Find where the given text appears and provide that cell's center as (x, y) coordinate. 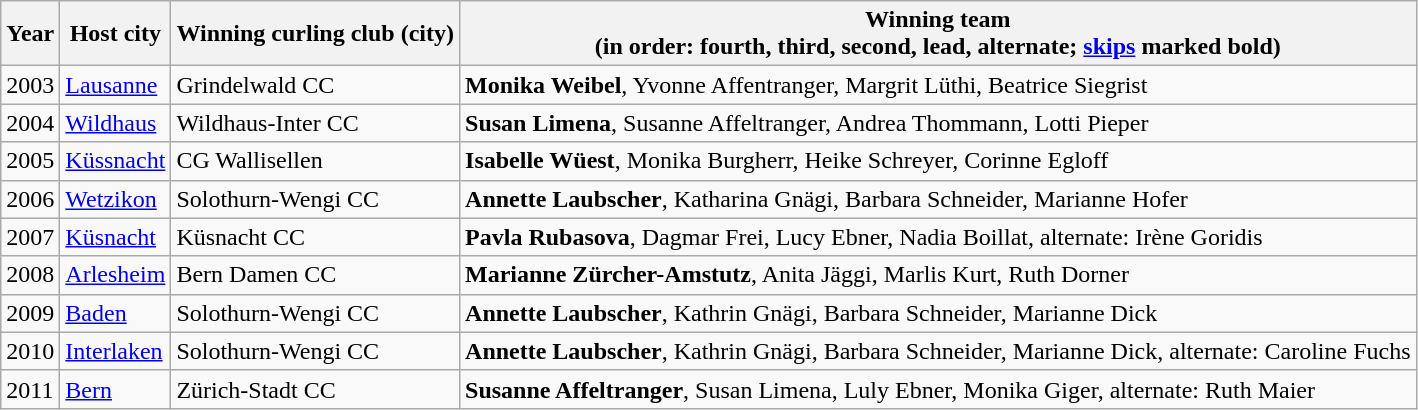
Susanne Affeltranger, Susan Limena, Luly Ebner, Monika Giger, alternate: Ruth Maier (938, 389)
Marianne Zürcher-Amstutz, Anita Jäggi, Marlis Kurt, Ruth Dorner (938, 275)
Pavla Rubasova, Dagmar Frei, Lucy Ebner, Nadia Boillat, alternate: Irène Goridis (938, 237)
Isabelle Wüest, Monika Burgherr, Heike Schreyer, Corinne Egloff (938, 161)
Lausanne (116, 85)
Interlaken (116, 351)
Host city (116, 34)
Winning team(in order: fourth, third, second, lead, alternate; skips marked bold) (938, 34)
Küssnacht (116, 161)
2005 (30, 161)
Annette Laubscher, Katharina Gnägi, Barbara Schneider, Marianne Hofer (938, 199)
Zürich-Stadt CC (316, 389)
2011 (30, 389)
Bern (116, 389)
2008 (30, 275)
2010 (30, 351)
Küsnacht CC (316, 237)
2003 (30, 85)
Annette Laubscher, Kathrin Gnägi, Barbara Schneider, Marianne Dick (938, 313)
2004 (30, 123)
Wildhaus-Inter CC (316, 123)
2007 (30, 237)
CG Wallisellen (316, 161)
2006 (30, 199)
Wetzikon (116, 199)
Wildhaus (116, 123)
Monika Weibel, Yvonne Affentranger, Margrit Lüthi, Beatrice Siegrist (938, 85)
Baden (116, 313)
Winning curling club (city) (316, 34)
Grindelwald CC (316, 85)
Arlesheim (116, 275)
2009 (30, 313)
Bern Damen CC (316, 275)
Susan Limena, Susanne Affeltranger, Andrea Thommann, Lotti Pieper (938, 123)
Annette Laubscher, Kathrin Gnägi, Barbara Schneider, Marianne Dick, alternate: Caroline Fuchs (938, 351)
Küsnacht (116, 237)
Year (30, 34)
